Output the [x, y] coordinate of the center of the cell containing the given text.  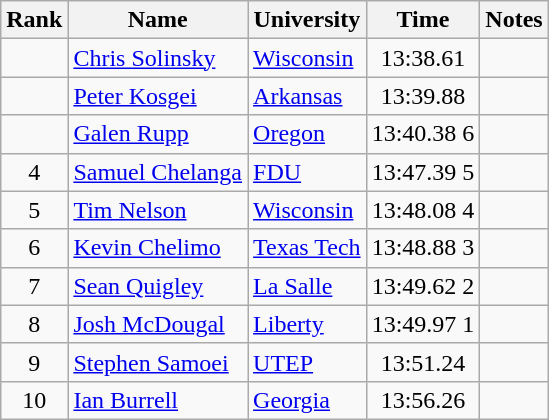
Samuel Chelanga [158, 172]
13:49.97 1 [423, 324]
Arkansas [308, 96]
13:51.24 [423, 362]
Time [423, 20]
Galen Rupp [158, 134]
Georgia [308, 400]
Peter Kosgei [158, 96]
10 [34, 400]
Chris Solinsky [158, 58]
Oregon [308, 134]
University [308, 20]
Josh McDougal [158, 324]
5 [34, 210]
13:56.26 [423, 400]
Notes [514, 20]
13:47.39 5 [423, 172]
7 [34, 286]
13:40.38 6 [423, 134]
6 [34, 248]
4 [34, 172]
Kevin Chelimo [158, 248]
Rank [34, 20]
13:38.61 [423, 58]
9 [34, 362]
La Salle [308, 286]
13:49.62 2 [423, 286]
13:39.88 [423, 96]
Tim Nelson [158, 210]
Sean Quigley [158, 286]
Ian Burrell [158, 400]
Liberty [308, 324]
UTEP [308, 362]
Stephen Samoei [158, 362]
Texas Tech [308, 248]
13:48.08 4 [423, 210]
13:48.88 3 [423, 248]
8 [34, 324]
Name [158, 20]
FDU [308, 172]
